Scan for the cell matching the given text and deliver its [X, Y] coordinate at center. 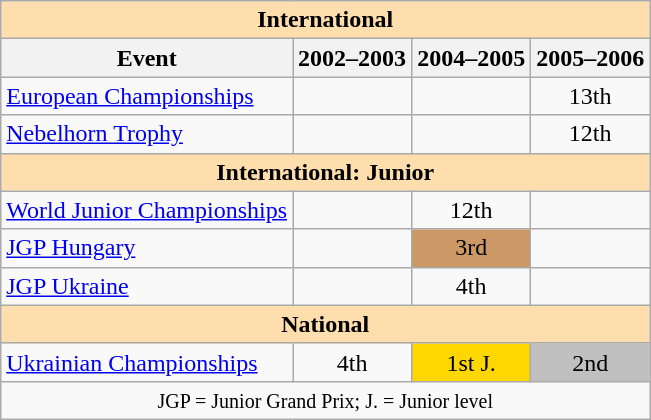
JGP Ukraine [147, 286]
3rd [472, 248]
Ukrainian Championships [147, 362]
World Junior Championships [147, 210]
2002–2003 [352, 58]
2005–2006 [590, 58]
National [326, 324]
1st J. [472, 362]
2nd [590, 362]
Nebelhorn Trophy [147, 134]
International [326, 20]
International: Junior [326, 172]
13th [590, 96]
JGP = Junior Grand Prix; J. = Junior level [326, 400]
2004–2005 [472, 58]
Event [147, 58]
European Championships [147, 96]
JGP Hungary [147, 248]
